From the cell containing the given text, extract its center point as (X, Y) coordinate. 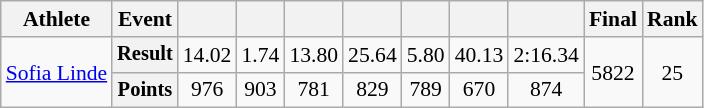
25.64 (372, 55)
Athlete (56, 19)
5822 (613, 72)
Sofia Linde (56, 72)
40.13 (480, 55)
Final (613, 19)
874 (546, 90)
903 (260, 90)
Result (145, 55)
829 (372, 90)
781 (314, 90)
670 (480, 90)
976 (208, 90)
14.02 (208, 55)
789 (426, 90)
13.80 (314, 55)
Event (145, 19)
1.74 (260, 55)
Rank (672, 19)
5.80 (426, 55)
25 (672, 72)
2:16.34 (546, 55)
Points (145, 90)
